Capture the cell that displays the provided text and extract its [X, Y] central coordinate. 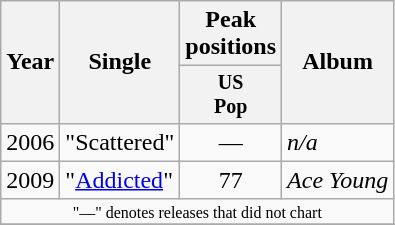
"Scattered" [120, 142]
USPop [231, 94]
"Addicted" [120, 180]
2006 [30, 142]
"—" denotes releases that did not chart [198, 211]
Peak positions [231, 34]
Ace Young [338, 180]
Album [338, 62]
n/a [338, 142]
— [231, 142]
2009 [30, 180]
Single [120, 62]
77 [231, 180]
Year [30, 62]
